Return the (x, y) coordinate for the center point of the cell that contains the specified text.  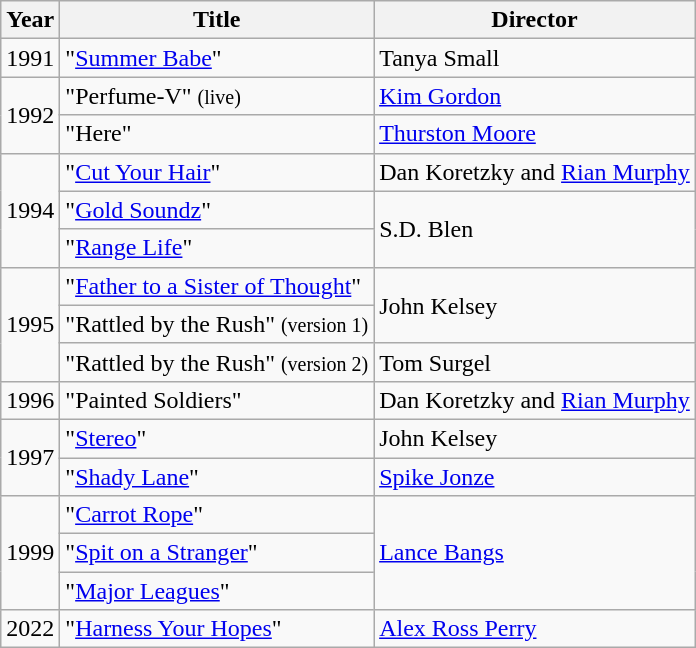
"Painted Soldiers" (217, 400)
"Major Leagues" (217, 591)
"Stereo" (217, 438)
1992 (30, 115)
Tom Surgel (535, 362)
Tanya Small (535, 58)
Director (535, 20)
"Range Life" (217, 248)
"Cut Your Hair" (217, 172)
"Here" (217, 134)
"Harness Your Hopes" (217, 629)
"Perfume-V" (live) (217, 96)
Title (217, 20)
2022 (30, 629)
1994 (30, 210)
Spike Jonze (535, 477)
S.D. Blen (535, 229)
"Rattled by the Rush" (version 1) (217, 324)
1995 (30, 324)
"Carrot Rope" (217, 515)
Lance Bangs (535, 553)
Alex Ross Perry (535, 629)
"Rattled by the Rush" (version 2) (217, 362)
1997 (30, 457)
"Spit on a Stranger" (217, 553)
"Father to a Sister of Thought" (217, 286)
1991 (30, 58)
Year (30, 20)
Kim Gordon (535, 96)
1999 (30, 553)
"Summer Babe" (217, 58)
1996 (30, 400)
Thurston Moore (535, 134)
"Shady Lane" (217, 477)
"Gold Soundz" (217, 210)
